Identify which cell holds the provided text, then report its (X, Y) central coordinate. 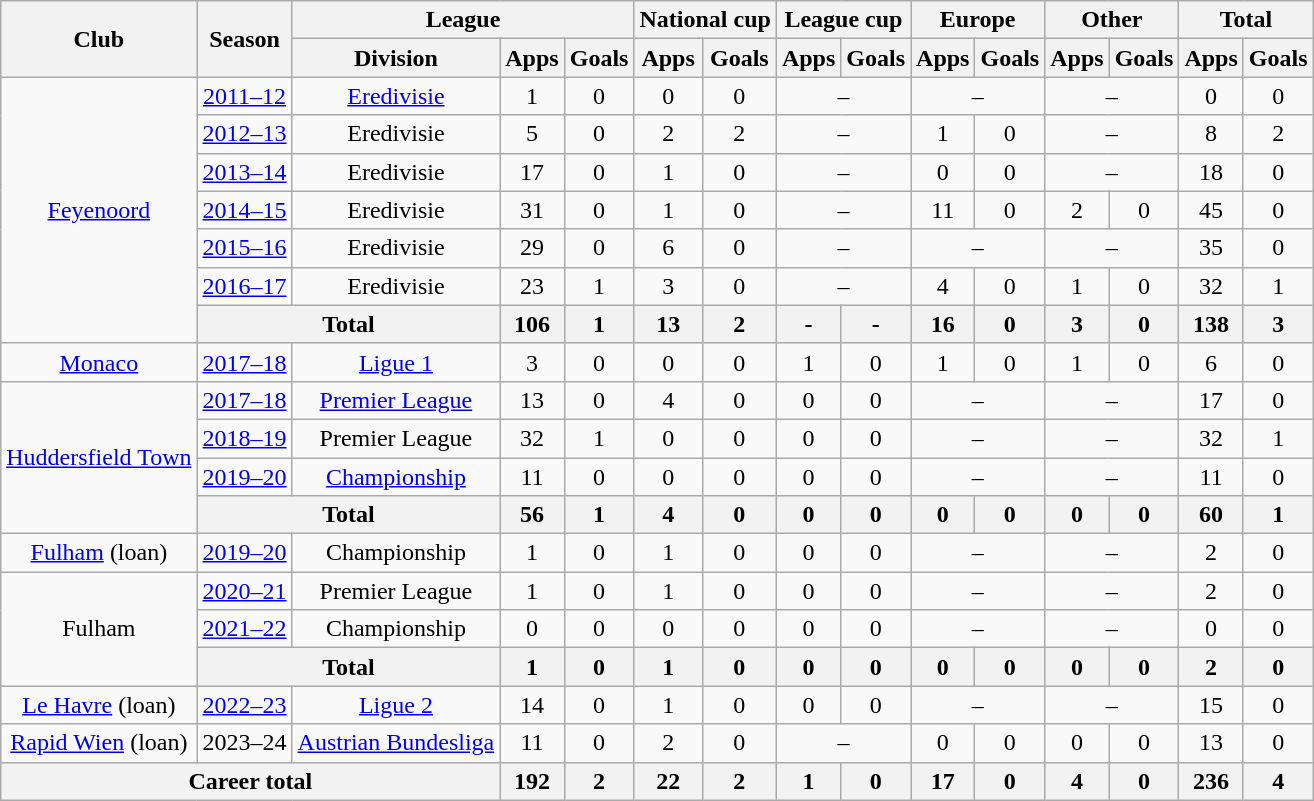
35 (1211, 248)
8 (1211, 134)
5 (532, 134)
Club (99, 39)
2016–17 (244, 286)
31 (532, 210)
League (463, 20)
2023–24 (244, 743)
16 (943, 324)
Division (396, 58)
18 (1211, 172)
Monaco (99, 362)
Fulham (loan) (99, 553)
106 (532, 324)
League cup (843, 20)
National cup (705, 20)
2018–19 (244, 438)
Ligue 2 (396, 705)
192 (532, 781)
2015–16 (244, 248)
Rapid Wien (loan) (99, 743)
236 (1211, 781)
2021–22 (244, 629)
Europe (978, 20)
2014–15 (244, 210)
56 (532, 515)
Austrian Bundesliga (396, 743)
Huddersfield Town (99, 457)
Career total (250, 781)
2011–12 (244, 96)
2020–21 (244, 591)
2012–13 (244, 134)
60 (1211, 515)
Le Havre (loan) (99, 705)
Feyenoord (99, 210)
14 (532, 705)
2022–23 (244, 705)
15 (1211, 705)
22 (668, 781)
2013–14 (244, 172)
Fulham (99, 629)
45 (1211, 210)
23 (532, 286)
29 (532, 248)
Season (244, 39)
Ligue 1 (396, 362)
Other (1112, 20)
138 (1211, 324)
